From the cell containing the given text, extract its center point as [X, Y] coordinate. 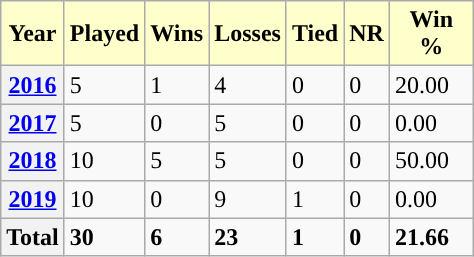
NR [367, 34]
2016 [33, 85]
Total [33, 237]
23 [248, 237]
2017 [33, 123]
9 [248, 199]
50.00 [431, 161]
2019 [33, 199]
Win % [431, 34]
6 [177, 237]
Played [104, 34]
21.66 [431, 237]
Losses [248, 34]
30 [104, 237]
Wins [177, 34]
20.00 [431, 85]
2018 [33, 161]
4 [248, 85]
Year [33, 34]
Tied [314, 34]
